Determine the (x, y) coordinate at the center of the cell enclosing the given text.  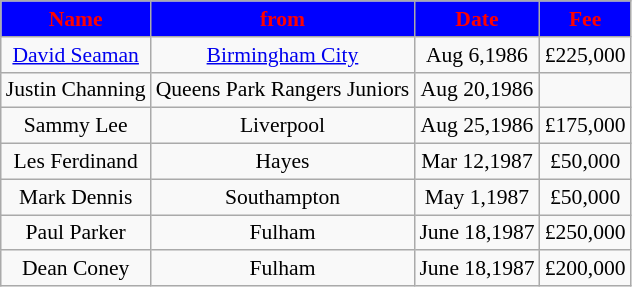
May 1,1987 (476, 197)
Sammy Lee (76, 126)
Fee (586, 19)
from (283, 19)
Birmingham City (283, 55)
Date (476, 19)
Les Ferdinand (76, 162)
Aug 25,1986 (476, 126)
Paul Parker (76, 233)
Name (76, 19)
£225,000 (586, 55)
Justin Channing (76, 90)
Dean Coney (76, 269)
Mar 12,1987 (476, 162)
Aug 6,1986 (476, 55)
Mark Dennis (76, 197)
Queens Park Rangers Juniors (283, 90)
Liverpool (283, 126)
David Seaman (76, 55)
£200,000 (586, 269)
Aug 20,1986 (476, 90)
Southampton (283, 197)
£175,000 (586, 126)
£250,000 (586, 233)
Hayes (283, 162)
